Find where the given text appears and provide that cell's center as (x, y) coordinate. 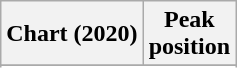
Peakposition (189, 34)
Chart (2020) (72, 34)
